Return (X, Y) of the center of cell containing provided text 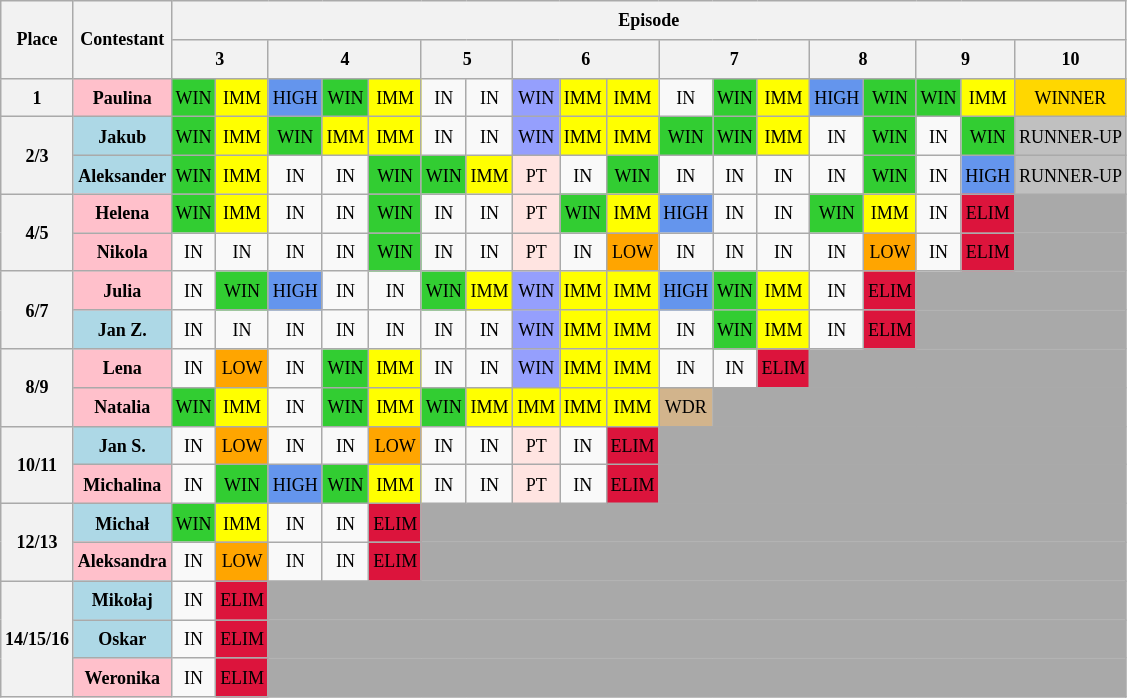
8 (863, 58)
6/7 (38, 310)
Contestant (122, 40)
Aleksander (122, 174)
12/13 (38, 542)
Weronika (122, 678)
Michalina (122, 484)
7 (734, 58)
Helena (122, 214)
Julia (122, 290)
1 (38, 98)
Michał (122, 522)
WDR (686, 406)
Nikola (122, 252)
10/11 (38, 464)
Paulina (122, 98)
Aleksandra (122, 562)
14/15/16 (38, 639)
Oskar (122, 640)
Jan S. (122, 446)
Lena (122, 368)
5 (466, 58)
6 (586, 58)
Jan Z. (122, 330)
Natalia (122, 406)
4 (344, 58)
WINNER (1071, 98)
4/5 (38, 232)
8/9 (38, 388)
9 (965, 58)
Episode (648, 20)
Jakub (122, 136)
2/3 (38, 156)
Place (38, 40)
10 (1071, 58)
Mikołaj (122, 600)
3 (220, 58)
